Determine the (x, y) coordinate at the center of the cell enclosing the given text.  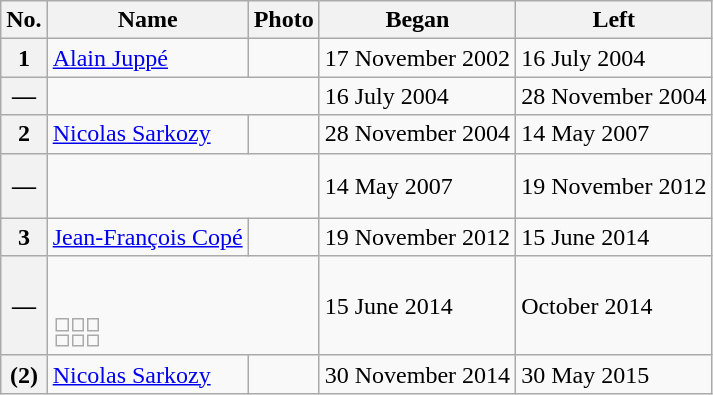
30 May 2015 (614, 374)
1 (24, 58)
Alain Juppé (148, 58)
Began (417, 20)
30 November 2014 (417, 374)
Name (148, 20)
Jean-François Copé (148, 237)
No. (24, 20)
Photo (284, 20)
17 November 2002 (417, 58)
3 (24, 237)
Left (614, 20)
(2) (24, 374)
October 2014 (614, 306)
2 (24, 134)
